From the cell containing the given text, extract its center point as (x, y) coordinate. 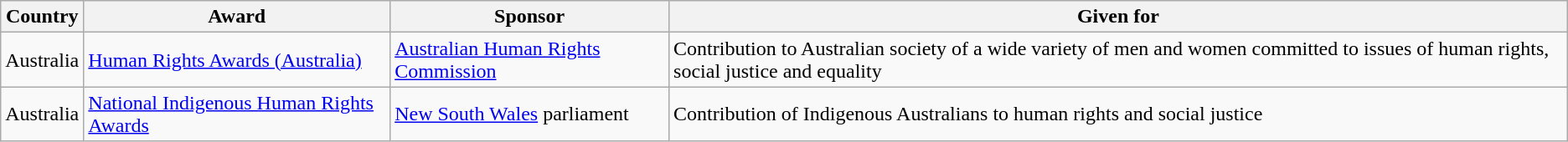
Human Rights Awards (Australia) (237, 60)
Given for (1119, 17)
Award (237, 17)
National Indigenous Human Rights Awards (237, 114)
Australian Human Rights Commission (529, 60)
Contribution to Australian society of a wide variety of men and women committed to issues of human rights, social justice and equality (1119, 60)
Contribution of Indigenous Australians to human rights and social justice (1119, 114)
Sponsor (529, 17)
New South Wales parliament (529, 114)
Country (42, 17)
